Scan for the cell matching the given text and deliver its [x, y] coordinate at center. 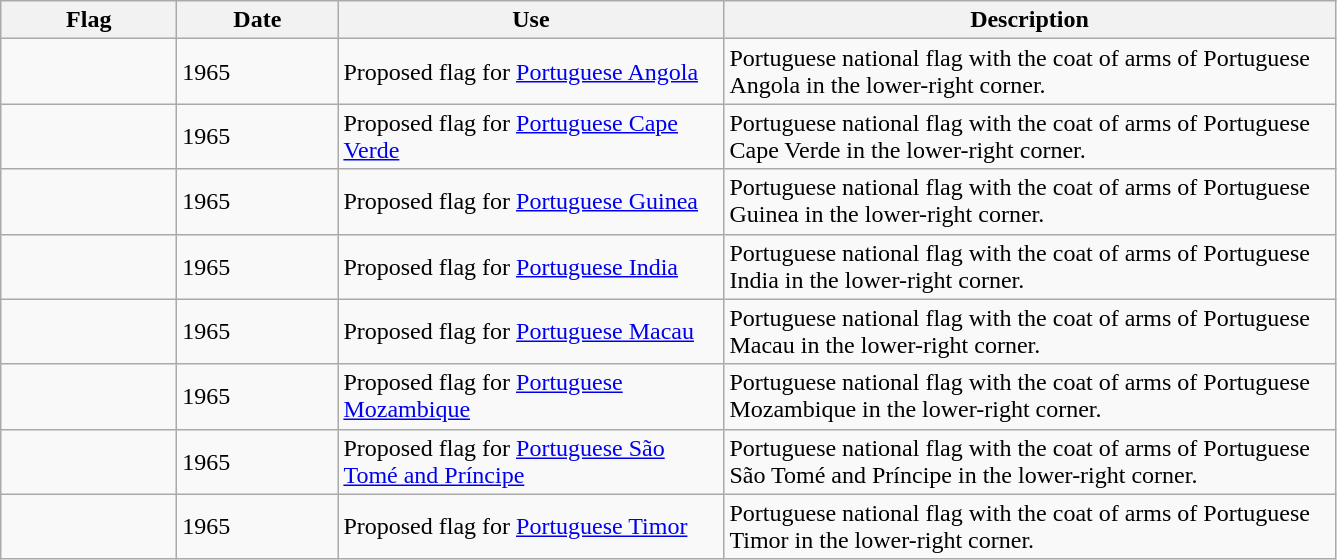
Description [1030, 20]
Portuguese national flag with the coat of arms of Portuguese Timor in the lower-right corner. [1030, 526]
Portuguese national flag with the coat of arms of Portuguese São Tomé and Príncipe in the lower-right corner. [1030, 462]
Use [531, 20]
Flag [89, 20]
Portuguese national flag with the coat of arms of Portuguese India in the lower-right corner. [1030, 266]
Proposed flag for Portuguese Macau [531, 332]
Proposed flag for Portuguese São Tomé and Príncipe [531, 462]
Portuguese national flag with the coat of arms of Portuguese Macau in the lower-right corner. [1030, 332]
Portuguese national flag with the coat of arms of Portuguese Mozambique in the lower-right corner. [1030, 396]
Date [258, 20]
Portuguese national flag with the coat of arms of Portuguese Angola in the lower-right corner. [1030, 72]
Proposed flag for Portuguese Mozambique [531, 396]
Proposed flag for Portuguese India [531, 266]
Proposed flag for Portuguese Angola [531, 72]
Proposed flag for Portuguese Guinea [531, 202]
Proposed flag for Portuguese Timor [531, 526]
Portuguese national flag with the coat of arms of Portuguese Guinea in the lower-right corner. [1030, 202]
Proposed flag for Portuguese Cape Verde [531, 136]
Portuguese national flag with the coat of arms of Portuguese Cape Verde in the lower-right corner. [1030, 136]
